Output the [X, Y] coordinate of the center of the cell containing the given text.  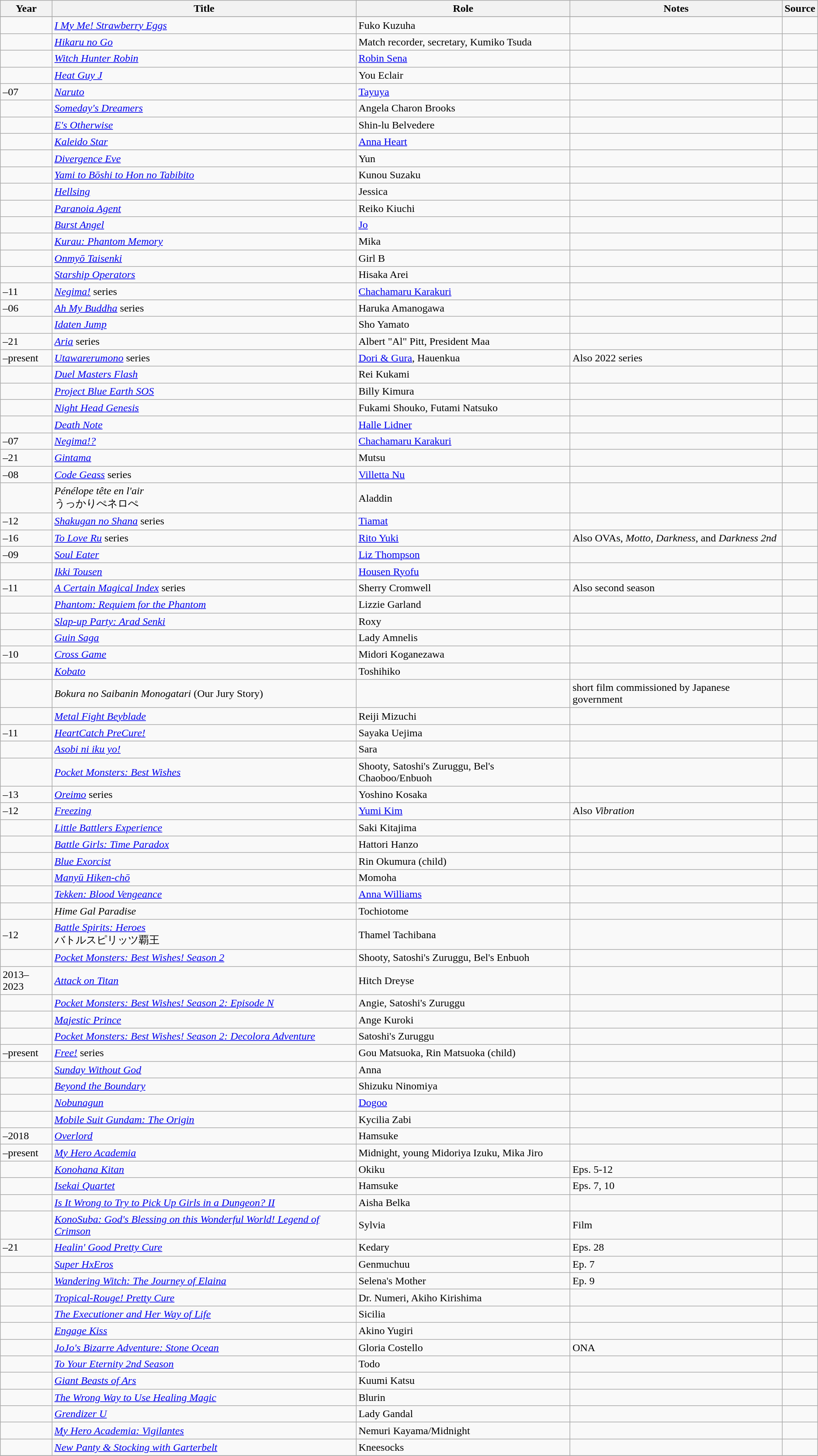
Lady Gandal [463, 1414]
Idaten Jump [204, 325]
Hime Gal Paradise [204, 911]
–13 [26, 794]
Genmuchuu [463, 1264]
Roxy [463, 621]
Rito Yuki [463, 538]
Robin Sena [463, 59]
Kobato [204, 671]
Angie, Satoshi's Zuruggu [463, 1003]
Nobunagun [204, 1103]
Kunou Suzaku [463, 175]
Sylvia [463, 1225]
Girl B [463, 258]
Lady Amnelis [463, 638]
Yami to Bōshi to Hon no Tabibito [204, 175]
Shooty, Satoshi's Zuruggu, Bel's Enbuoh [463, 958]
Kycilia Zabi [463, 1120]
Blue Exorcist [204, 861]
Anna Heart [463, 142]
Sherry Cromwell [463, 588]
The Wrong Way to Use Healing Magic [204, 1397]
Mobile Suit Gundam: The Origin [204, 1120]
Negima! series [204, 291]
ONA [676, 1347]
Hattori Hanzo [463, 844]
Reiko Kiuchi [463, 208]
Burst Angel [204, 225]
–10 [26, 655]
Villetta Nu [463, 474]
Nemuri Kayama/Midnight [463, 1431]
Year [26, 9]
Death Note [204, 424]
2013–2023 [26, 981]
Jo [463, 225]
Manyū Hiken-chō [204, 877]
Soul Eater [204, 555]
Tropical-Rouge! Pretty Cure [204, 1297]
Saki Kitajima [463, 828]
Anna [463, 1069]
–09 [26, 555]
Reiji Mizuchi [463, 716]
To Love Ru series [204, 538]
Is It Wrong to Try to Pick Up Girls in a Dungeon? II [204, 1203]
Fuko Kuzuha [463, 25]
Shooty, Satoshi's Zuruggu, Bel's Chaoboo/Enbuoh [463, 772]
Billy Kimura [463, 391]
Sho Yamato [463, 325]
Mutsu [463, 458]
Kuumi Katsu [463, 1381]
Sunday Without God [204, 1069]
Tiamat [463, 521]
Gloria Costello [463, 1347]
Sara [463, 749]
Satoshi's Zuruggu [463, 1036]
Naruto [204, 92]
Heat Guy J [204, 75]
Konohana Kitan [204, 1169]
Metal Fight Beyblade [204, 716]
Hisaka Arei [463, 275]
Dori & Gura, Hauenkua [463, 358]
Oreimo series [204, 794]
Fukami Shouko, Futami Natsuko [463, 408]
Cross Game [204, 655]
Eps. 28 [676, 1248]
Film [676, 1225]
Role [463, 9]
Bokura no Saibanin Monogatari (Our Jury Story) [204, 694]
Yumi Kim [463, 811]
Haruka Amanogawa [463, 308]
Night Head Genesis [204, 408]
Tayuya [463, 92]
Mika [463, 242]
Overlord [204, 1136]
Eps. 5-12 [676, 1169]
Pocket Monsters: Best Wishes [204, 772]
Paranoia Agent [204, 208]
Okiku [463, 1169]
Code Geass series [204, 474]
Angela Charon Brooks [463, 108]
Albert "Al" Pitt, President Maa [463, 341]
Giant Beasts of Ars [204, 1381]
Source [800, 9]
Kurau: Phantom Memory [204, 242]
Midori Koganezawa [463, 655]
Pocket Monsters: Best Wishes! Season 2 [204, 958]
Asobi ni iku yo! [204, 749]
Pocket Monsters: Best Wishes! Season 2: Episode N [204, 1003]
–16 [26, 538]
Shin-lu Belvedere [463, 125]
Onmyō Taisenki [204, 258]
Ep. 9 [676, 1281]
Engage Kiss [204, 1331]
Tekken: Blood Vengeance [204, 894]
To Your Eternity 2nd Season [204, 1364]
Ep. 7 [676, 1264]
Sicilia [463, 1314]
Rei Kukami [463, 374]
Beyond the Boundary [204, 1086]
You Eclair [463, 75]
Tochiotome [463, 911]
Notes [676, 9]
Grendizer U [204, 1414]
New Panty & Stocking with Garterbelt [204, 1447]
Aladdin [463, 498]
Little Battlers Experience [204, 828]
Aisha Belka [463, 1203]
Akino Yugiri [463, 1331]
A Certain Magical Index series [204, 588]
Ikki Tousen [204, 571]
Isekai Quartet [204, 1186]
Free! series [204, 1053]
Yoshino Kosaka [463, 794]
Midnight, young Midoriya Izuku, Mika Jiro [463, 1153]
Kneesocks [463, 1447]
Rin Okumura (child) [463, 861]
Ange Kuroki [463, 1019]
The Executioner and Her Way of Life [204, 1314]
Aria series [204, 341]
Freezing [204, 811]
Kedary [463, 1248]
E's Otherwise [204, 125]
Selena's Mother [463, 1281]
Eps. 7, 10 [676, 1186]
Shakugan no Shana series [204, 521]
Utawarerumono series [204, 358]
Phantom: Requiem for the Phantom [204, 604]
Also second season [676, 588]
–08 [26, 474]
Title [204, 9]
Halle Lidner [463, 424]
Toshihiko [463, 671]
Lizzie Garland [463, 604]
JoJo's Bizarre Adventure: Stone Ocean [204, 1347]
Hellsing [204, 191]
I My Me! Strawberry Eggs [204, 25]
–2018 [26, 1136]
KonoSuba: God's Blessing on this Wonderful World! Legend of Crimson [204, 1225]
HeartCatch PreCure! [204, 733]
Also Vibration [676, 811]
Negima!? [204, 441]
Anna Williams [463, 894]
Shizuku Ninomiya [463, 1086]
Match recorder, secretary, Kumiko Tsuda [463, 42]
short film commissioned by Japanese government [676, 694]
Momoha [463, 877]
Todo [463, 1364]
Healin' Good Pretty Cure [204, 1248]
Yun [463, 158]
Starship Operators [204, 275]
Battle Spirits: Heroesバトルスピリッツ覇王 [204, 935]
Witch Hunter Robin [204, 59]
Duel Masters Flash [204, 374]
Gintama [204, 458]
Hikaru no Go [204, 42]
Also 2022 series [676, 358]
Super HxEros [204, 1264]
Gou Matsuoka, Rin Matsuoka (child) [463, 1053]
Wandering Witch: The Journey of Elaina [204, 1281]
Ah My Buddha series [204, 308]
My Hero Academia: Vigilantes [204, 1431]
Someday's Dreamers [204, 108]
My Hero Academia [204, 1153]
Thamel Tachibana [463, 935]
Majestic Prince [204, 1019]
Pénélope tête en l'airうっかりぺネロぺ [204, 498]
Sayaka Uejima [463, 733]
Hitch Dreyse [463, 981]
Dogoo [463, 1103]
Slap-up Party: Arad Senki [204, 621]
Project Blue Earth SOS [204, 391]
Jessica [463, 191]
Kaleido Star [204, 142]
Guin Saga [204, 638]
Battle Girls: Time Paradox [204, 844]
Attack on Titan [204, 981]
Pocket Monsters: Best Wishes! Season 2: Decolora Adventure [204, 1036]
–06 [26, 308]
Also OVAs, Motto, Darkness, and Darkness 2nd [676, 538]
Blurin [463, 1397]
Divergence Eve [204, 158]
Housen Ryofu [463, 571]
Dr. Numeri, Akiho Kirishima [463, 1297]
Liz Thompson [463, 555]
